Return (x, y) of the center of cell containing provided text 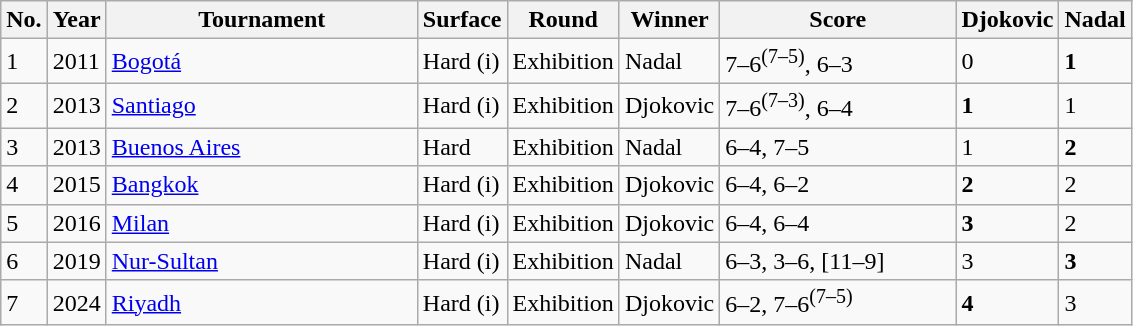
Score (838, 20)
6–4, 6–4 (838, 223)
Year (76, 20)
Bogotá (262, 62)
Riyadh (262, 302)
6–4, 7–5 (838, 147)
Nur-Sultan (262, 261)
Bangkok (262, 185)
7–6(7–5), 6–3 (838, 62)
Milan (262, 223)
Hard (462, 147)
6–3, 3–6, [11–9] (838, 261)
2016 (76, 223)
Winner (669, 20)
6–2, 7–6(7–5) (838, 302)
7 (24, 302)
2024 (76, 302)
Tournament (262, 20)
Round (563, 20)
0 (1008, 62)
Santiago (262, 106)
Buenos Aires (262, 147)
6 (24, 261)
No. (24, 20)
2019 (76, 261)
5 (24, 223)
2015 (76, 185)
2011 (76, 62)
7–6(7–3), 6–4 (838, 106)
Surface (462, 20)
6–4, 6–2 (838, 185)
